Extract the [x, y] coordinate from the center of the cell holding the provided text.  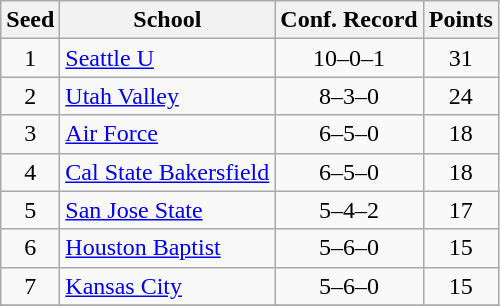
Conf. Record [349, 20]
Air Force [168, 134]
3 [30, 134]
2 [30, 96]
Cal State Bakersfield [168, 172]
7 [30, 286]
5–4–2 [349, 210]
8–3–0 [349, 96]
31 [460, 58]
4 [30, 172]
17 [460, 210]
5 [30, 210]
24 [460, 96]
Houston Baptist [168, 248]
1 [30, 58]
Seattle U [168, 58]
Kansas City [168, 286]
Utah Valley [168, 96]
San Jose State [168, 210]
School [168, 20]
Points [460, 20]
6 [30, 248]
10–0–1 [349, 58]
Seed [30, 20]
